Pinpoint the cell where the given text exists, returning its [x, y] midpoint coordinate. 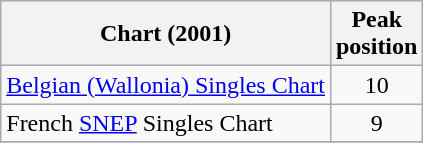
Belgian (Wallonia) Singles Chart [166, 85]
Peakposition [376, 34]
Chart (2001) [166, 34]
9 [376, 123]
10 [376, 85]
French SNEP Singles Chart [166, 123]
